For the text-containing cell, return its midpoint in (X, Y) coordinate format. 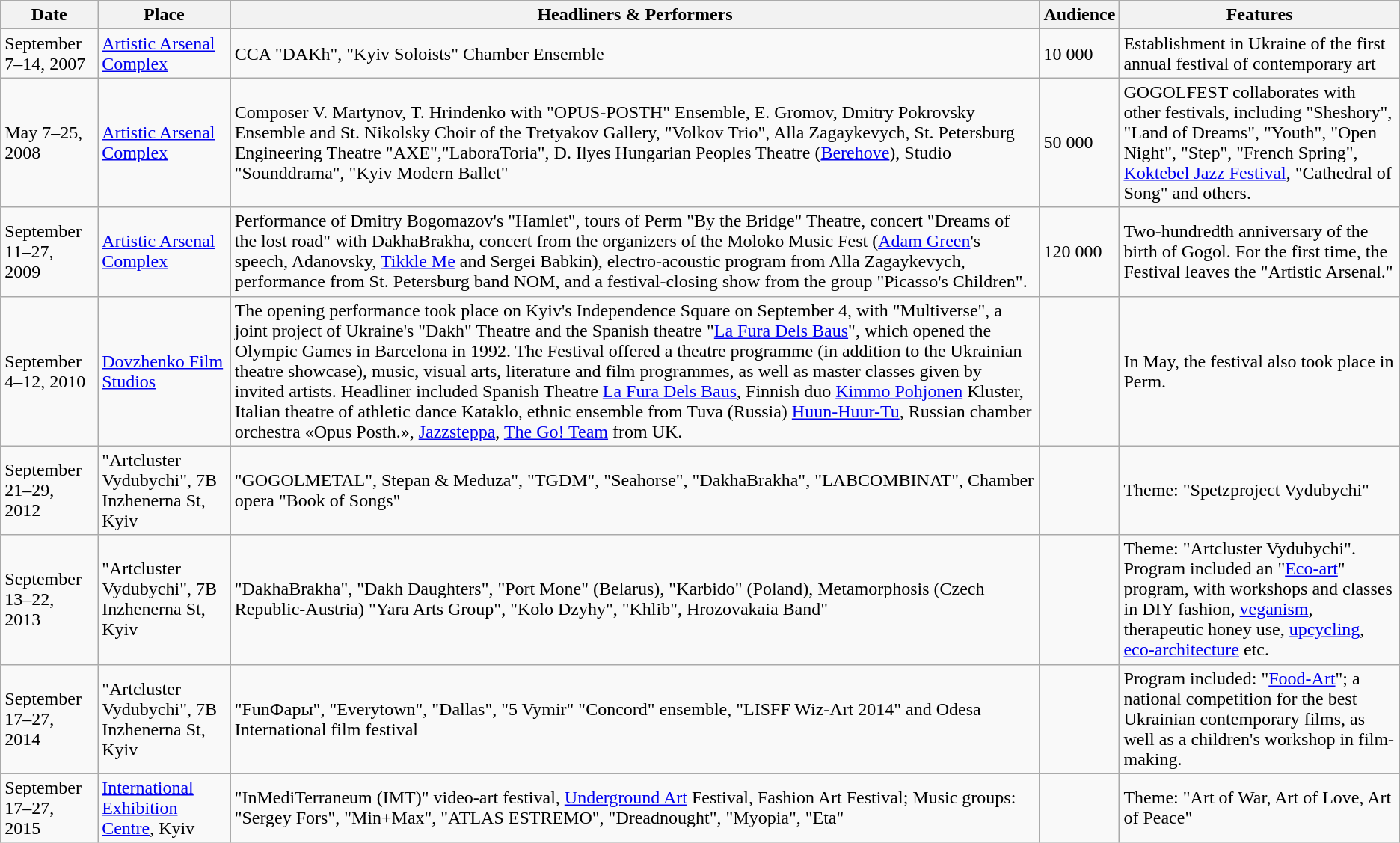
CCA "DAKh", "Kyiv Soloists" Chamber Ensemble (635, 54)
September 11–27, 2009 (49, 251)
"FunФары", "Everytown", "Dallas", "5 Vymir" "Concord" ensemble, "LISFF Wiz-Art 2014" and Odesa International film festival (635, 719)
May 7–25, 2008 (49, 142)
Establishment in Ukraine of the first annual festival of contemporary art (1259, 54)
September 17–27, 2015 (49, 808)
Two-hundredth anniversary of the birth of Gogol. For the first time, the Festival leaves the "Artistic Arsenal." (1259, 251)
Theme: "Art of War, Art of Love, Art of Peace" (1259, 808)
September 17–27, 2014 (49, 719)
Dovzhenko Film Studios (165, 371)
Place (165, 15)
Headliners & Performers (635, 15)
In May, the festival also took place in Perm. (1259, 371)
September 21–29, 2012 (49, 491)
50 000 (1080, 142)
Date (49, 15)
"GOGOLMETAL", Stepan & Meduza", "TGDM", "Seahorse", "DakhaBrakha", "LABCOMBINAT", Chamber opera "Book of Songs" (635, 491)
Theme: "Spetzproject Vydubychi" (1259, 491)
Program included: "Food-Art"; a national competition for the best Ukrainian contemporary films, as well as a children's workshop in film-making. (1259, 719)
September 4–12, 2010 (49, 371)
International Exhibition Centre, Kyiv (165, 808)
September 7–14, 2007 (49, 54)
Features (1259, 15)
120 000 (1080, 251)
Audience (1080, 15)
10 000 (1080, 54)
September 13–22, 2013 (49, 600)
